Output the (x, y) coordinate of the center of the cell containing the given text.  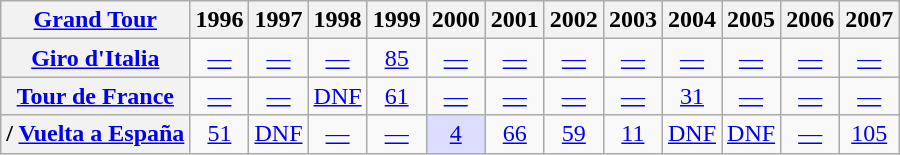
1997 (278, 20)
2000 (456, 20)
2004 (692, 20)
1999 (396, 20)
105 (870, 134)
1998 (338, 20)
2006 (810, 20)
Grand Tour (96, 20)
66 (514, 134)
1996 (220, 20)
2005 (752, 20)
2002 (574, 20)
2001 (514, 20)
85 (396, 58)
Giro d'Italia (96, 58)
/ Vuelta a España (96, 134)
2003 (632, 20)
Tour de France (96, 96)
4 (456, 134)
59 (574, 134)
2007 (870, 20)
51 (220, 134)
61 (396, 96)
31 (692, 96)
11 (632, 134)
